Detect which cell encompasses the target text, then output its [X, Y] center coordinate. 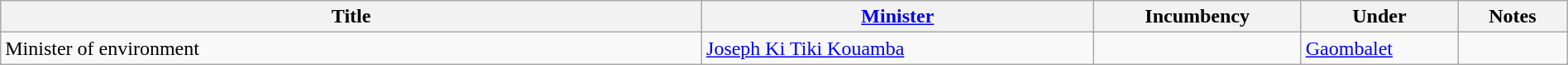
Title [351, 17]
Joseph Ki Tiki Kouamba [898, 48]
Minister of environment [351, 48]
Incumbency [1198, 17]
Gaombalet [1379, 48]
Minister [898, 17]
Under [1379, 17]
Notes [1513, 17]
